Search for the cell housing the specified text and yield its [x, y] center coordinate. 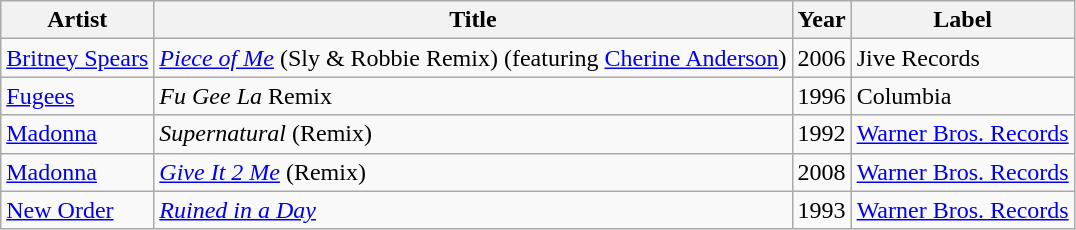
Ruined in a Day [473, 210]
1992 [822, 134]
Give It 2 Me (Remix) [473, 172]
Fugees [78, 96]
Jive Records [962, 58]
1996 [822, 96]
2008 [822, 172]
Supernatural (Remix) [473, 134]
Columbia [962, 96]
Year [822, 20]
Title [473, 20]
Label [962, 20]
Fu Gee La Remix [473, 96]
1993 [822, 210]
Piece of Me (Sly & Robbie Remix) (featuring Cherine Anderson) [473, 58]
Britney Spears [78, 58]
Artist [78, 20]
2006 [822, 58]
New Order [78, 210]
